From the cell containing the given text, extract its center point as [X, Y] coordinate. 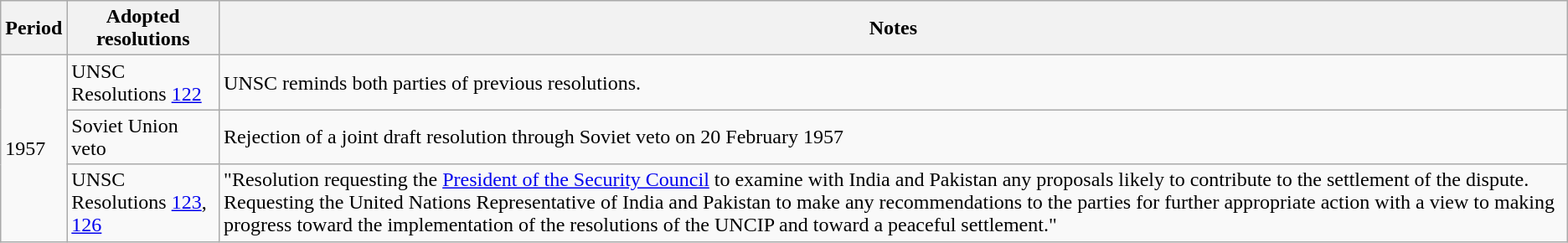
Period [34, 28]
Rejection of a joint draft resolution through Soviet veto on 20 February 1957 [894, 137]
UNSC reminds both parties of previous resolutions. [894, 82]
UNSC Resolutions 122 [143, 82]
1957 [34, 148]
Notes [894, 28]
Adopted resolutions [143, 28]
UNSC Resolutions 123, 126 [143, 203]
Soviet Union veto [143, 137]
